Extract the [x, y] coordinate from the center of the cell holding the provided text.  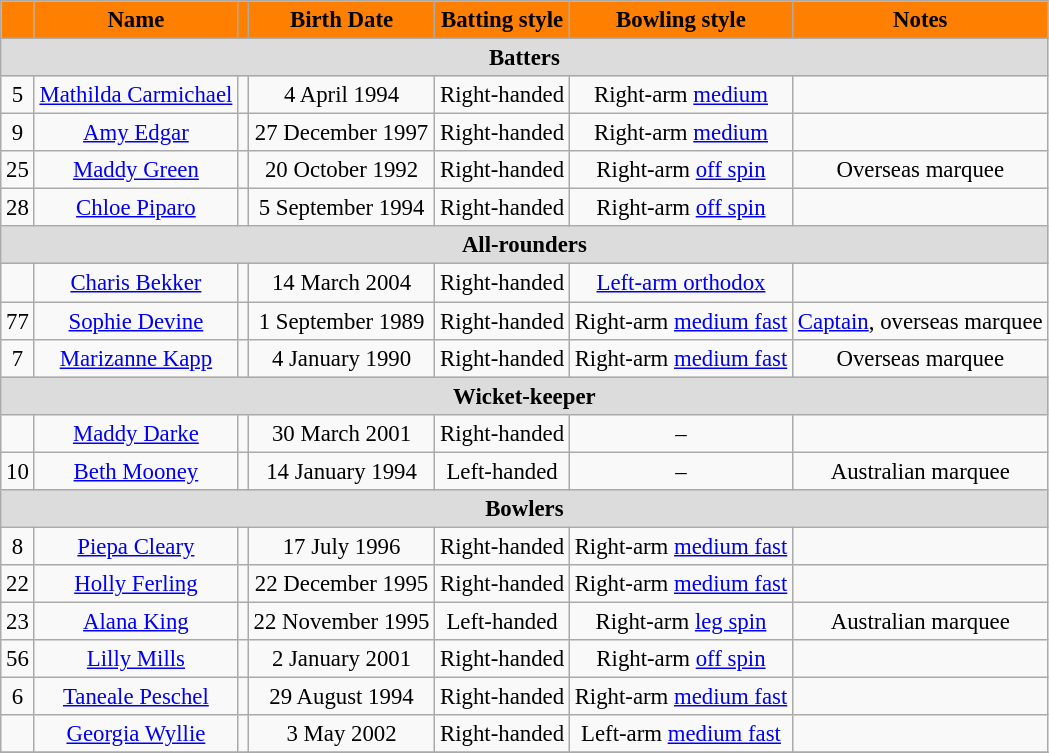
Notes [920, 20]
Holly Ferling [136, 584]
Lilly Mills [136, 659]
All-rounders [524, 245]
9 [18, 133]
22 November 1995 [341, 621]
Captain, overseas marquee [920, 321]
Bowlers [524, 509]
Bowling style [680, 20]
30 March 2001 [341, 433]
22 December 1995 [341, 584]
3 May 2002 [341, 734]
1 September 1989 [341, 321]
Left-arm medium fast [680, 734]
29 August 1994 [341, 697]
Batters [524, 58]
17 July 1996 [341, 546]
7 [18, 358]
Marizanne Kapp [136, 358]
Charis Bekker [136, 283]
Maddy Green [136, 170]
77 [18, 321]
6 [18, 697]
Name [136, 20]
Georgia Wyllie [136, 734]
14 January 1994 [341, 471]
Chloe Piparo [136, 208]
56 [18, 659]
Batting style [502, 20]
20 October 1992 [341, 170]
Amy Edgar [136, 133]
Maddy Darke [136, 433]
Piepa Cleary [136, 546]
22 [18, 584]
5 [18, 95]
14 March 2004 [341, 283]
27 December 1997 [341, 133]
4 January 1990 [341, 358]
2 January 2001 [341, 659]
8 [18, 546]
Beth Mooney [136, 471]
10 [18, 471]
Birth Date [341, 20]
Taneale Peschel [136, 697]
Right-arm leg spin [680, 621]
Alana King [136, 621]
Mathilda Carmichael [136, 95]
5 September 1994 [341, 208]
23 [18, 621]
4 April 1994 [341, 95]
Left-arm orthodox [680, 283]
25 [18, 170]
Sophie Devine [136, 321]
Wicket-keeper [524, 396]
28 [18, 208]
